Find where the given text appears and provide that cell's center as [X, Y] coordinate. 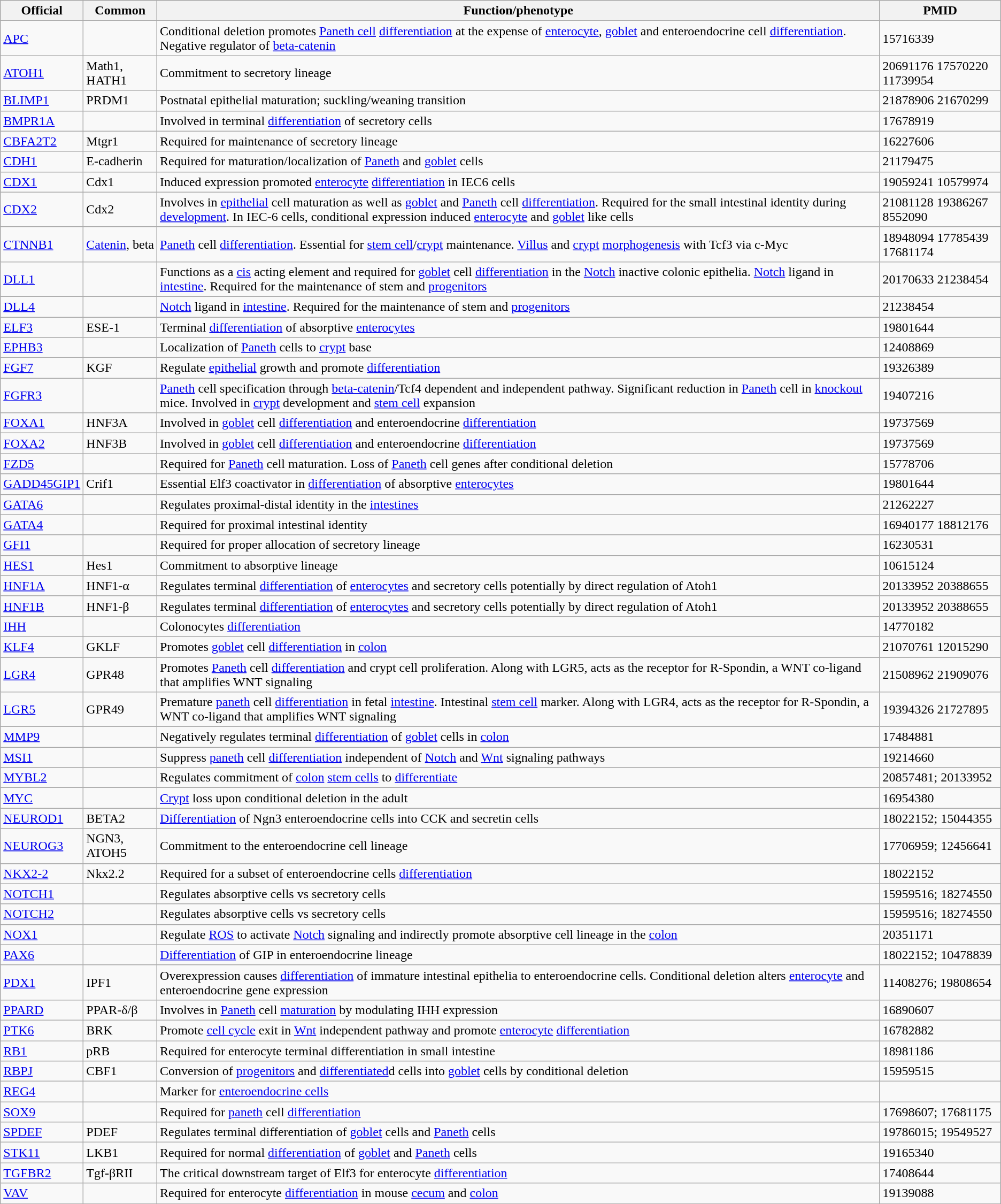
Required for paneth cell differentiation [519, 1112]
Postnatal epithelial maturation; suckling/weaning transition [519, 101]
17408644 [940, 1173]
PRDM1 [120, 101]
21238454 [940, 306]
Commitment to the enteroendocrine cell lineage [519, 846]
MMP9 [42, 737]
Paneth cell differentiation. Essential for stem cell/crypt maintenance. Villus and crypt morphogenesis with Tcf3 via c-Myc [519, 244]
Common [120, 11]
Hes1 [120, 565]
pRB [120, 1051]
Required for enterocyte differentiation in mouse cecum and colon [519, 1193]
CBFA2T2 [42, 141]
GATA6 [42, 504]
FOXA1 [42, 423]
ESE-1 [120, 327]
HNF1A [42, 586]
SPDEF [42, 1132]
19407216 [940, 396]
VAV [42, 1193]
GFI1 [42, 545]
19059241 10579974 [940, 182]
Terminal differentiation of absorptive enterocytes [519, 327]
PPARD [42, 1010]
20857481; 20133952 [940, 778]
Differentiation of Ngn3 enteroendocrine cells into CCK and secretin cells [519, 818]
E-cadherin [120, 162]
Conversion of progenitors and differentiatedd cells into goblet cells by conditional deletion [519, 1071]
Promote cell cycle exit in Wnt independent pathway and promote enterocyte differentiation [519, 1030]
IPF1 [120, 982]
14770182 [940, 626]
PAX6 [42, 955]
CDX2 [42, 210]
EPHB3 [42, 348]
Induced expression promoted enterocyte differentiation in IEC6 cells [519, 182]
NOX1 [42, 934]
Required for a subset of enteroendocrine cells differentiation [519, 873]
Notch ligand in intestine. Required for the maintenance of stem and progenitors [519, 306]
Differentiation of GIP in enteroendocrine lineage [519, 955]
Involves in Paneth cell maturation by modulating IHH expression [519, 1010]
IHH [42, 626]
Colonocytes differentiation [519, 626]
Regulates proximal-distal identity in the intestines [519, 504]
17706959; 12456641 [940, 846]
16227606 [940, 141]
21878906 21670299 [940, 101]
15716339 [940, 39]
ELF3 [42, 327]
Cdx1 [120, 182]
PDX1 [42, 982]
HES1 [42, 565]
PPAR-δ/β [120, 1010]
18022152; 15044355 [940, 818]
18022152 [940, 873]
16782882 [940, 1030]
Promotes goblet cell differentiation in colon [519, 647]
20691176 17570220 11739954 [940, 73]
BRK [120, 1030]
11408276; 19808654 [940, 982]
RB1 [42, 1051]
Regulate epithelial growth and promote differentiation [519, 368]
Involved in terminal differentiation of secretory cells [519, 121]
Required for proper allocation of secretory lineage [519, 545]
21508962 21909076 [940, 674]
Mtgr1 [120, 141]
21081128 19386267 8552090 [940, 210]
Essential Elf3 coactivator in differentiation of absorptive enterocytes [519, 484]
HNF3B [120, 443]
LGR4 [42, 674]
BLIMP1 [42, 101]
Math1, HATH1 [120, 73]
CDH1 [42, 162]
KLF4 [42, 647]
Regulate ROS to activate Notch signaling and indirectly promote absorptive cell lineage in the colon [519, 934]
19786015; 19549527 [940, 1132]
Crypt loss upon conditional deletion in the adult [519, 798]
KGF [120, 368]
Commitment to absorptive lineage [519, 565]
FOXA2 [42, 443]
NEUROD1 [42, 818]
19326389 [940, 368]
GKLF [120, 647]
RBPJ [42, 1071]
16890607 [940, 1010]
APC [42, 39]
16954380 [940, 798]
CTNNB1 [42, 244]
Suppress paneth cell differentiation independent of Notch and Wnt signaling pathways [519, 757]
21070761 12015290 [940, 647]
HNF1-β [120, 606]
16230531 [940, 545]
Required for enterocyte terminal differentiation in small intestine [519, 1051]
Negatively regulates terminal differentiation of goblet cells in colon [519, 737]
18981186 [940, 1051]
17484881 [940, 737]
15959515 [940, 1071]
REG4 [42, 1092]
Catenin, beta [120, 244]
Required for maturation/localization of Paneth and goblet cells [519, 162]
MSI1 [42, 757]
Cdx2 [120, 210]
21179475 [940, 162]
15778706 [940, 464]
Localization of Paneth cells to crypt base [519, 348]
Required for proximal intestinal identity [519, 525]
Required for normal differentiation of goblet and Paneth cells [519, 1153]
NOTCH1 [42, 894]
Required for maintenance of secretory lineage [519, 141]
21262227 [940, 504]
Official [42, 11]
Regulates terminal differentiation of goblet cells and Paneth cells [519, 1132]
19139088 [940, 1193]
Regulates commitment of colon stem cells to differentiate [519, 778]
19394326 21727895 [940, 709]
LKB1 [120, 1153]
MYBL2 [42, 778]
BETA2 [120, 818]
PDEF [120, 1132]
12408869 [940, 348]
FZD5 [42, 464]
Required for Paneth cell maturation. Loss of Paneth cell genes after conditional deletion [519, 464]
Commitment to secretory lineage [519, 73]
Crif1 [120, 484]
NGN3, ATOH5 [120, 846]
DLL1 [42, 279]
17698607; 17681175 [940, 1112]
STK11 [42, 1153]
GATA4 [42, 525]
16940177 18812176 [940, 525]
HNF1-α [120, 586]
10615124 [940, 565]
FGF7 [42, 368]
SOX9 [42, 1112]
Nkx2.2 [120, 873]
HNF3A [120, 423]
LGR5 [42, 709]
Function/phenotype [519, 11]
19214660 [940, 757]
17678919 [940, 121]
MYC [42, 798]
PMID [940, 11]
NOTCH2 [42, 914]
DLL4 [42, 306]
Marker for enteroendocrine cells [519, 1092]
20351171 [940, 934]
18022152; 10478839 [940, 955]
19165340 [940, 1153]
GPR48 [120, 674]
GADD45GIP1 [42, 484]
Tgf-βRII [120, 1173]
BMPR1A [42, 121]
20170633 21238454 [940, 279]
HNF1B [42, 606]
TGFBR2 [42, 1173]
NKX2-2 [42, 873]
FGFR3 [42, 396]
CDX1 [42, 182]
ATOH1 [42, 73]
18948094 17785439 17681174 [940, 244]
GPR49 [120, 709]
PTK6 [42, 1030]
NEUROG3 [42, 846]
The critical downstream target of Elf3 for enterocyte differentiation [519, 1173]
CBF1 [120, 1071]
